Locate the cell with the specified text and output its (x, y) center coordinate. 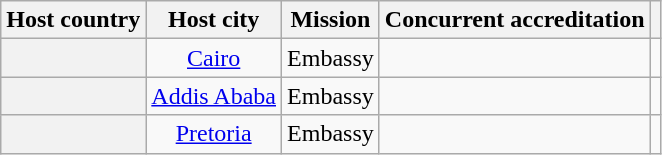
Addis Ababa (214, 96)
Pretoria (214, 134)
Mission (331, 20)
Concurrent accreditation (514, 20)
Host country (74, 20)
Host city (214, 20)
Cairo (214, 58)
